Identify which cell holds the provided text, then report its [x, y] central coordinate. 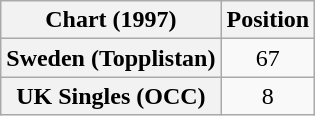
8 [268, 96]
Position [268, 20]
67 [268, 58]
UK Singles (OCC) [111, 96]
Chart (1997) [111, 20]
Sweden (Topplistan) [111, 58]
